Search for the cell housing the specified text and yield its (x, y) center coordinate. 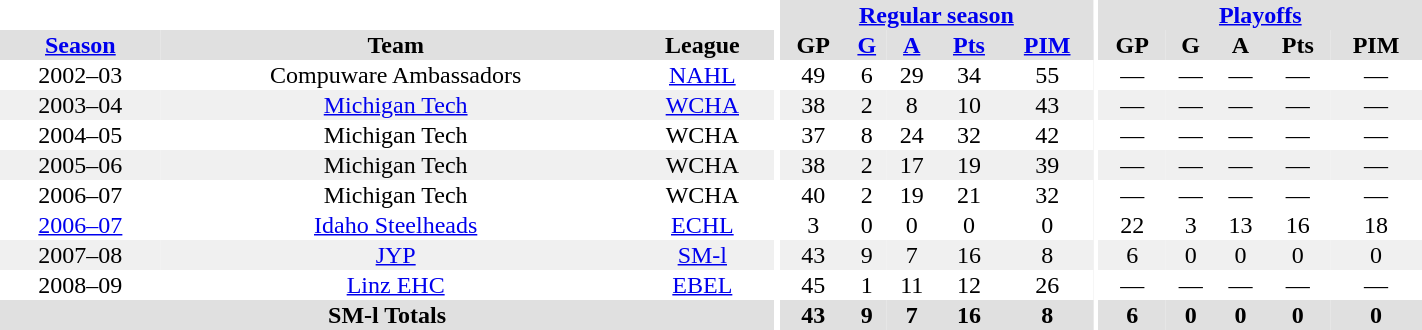
Linz EHC (396, 285)
EBEL (703, 285)
29 (912, 75)
Playoffs (1260, 15)
ECHL (703, 225)
Compuware Ambassadors (396, 75)
37 (814, 135)
JYP (396, 255)
42 (1047, 135)
18 (1376, 225)
34 (970, 75)
39 (1047, 165)
12 (970, 285)
45 (814, 285)
2008–09 (80, 285)
55 (1047, 75)
NAHL (703, 75)
49 (814, 75)
24 (912, 135)
League (703, 45)
2007–08 (80, 255)
2004–05 (80, 135)
Regular season (936, 15)
22 (1132, 225)
2002–03 (80, 75)
26 (1047, 285)
10 (970, 105)
1 (867, 285)
13 (1241, 225)
Team (396, 45)
SM-l (703, 255)
11 (912, 285)
Idaho Steelheads (396, 225)
2005–06 (80, 165)
Season (80, 45)
40 (814, 195)
2003–04 (80, 105)
SM-l Totals (387, 315)
21 (970, 195)
17 (912, 165)
